Search for the cell housing the specified text and yield its [x, y] center coordinate. 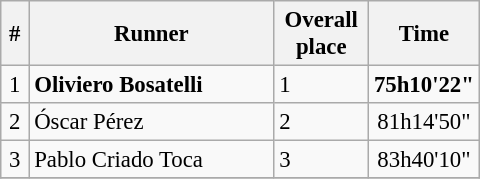
83h40'10" [424, 160]
Óscar Pérez [152, 122]
# [15, 34]
Oliviero Bosatelli [152, 85]
Overall place [322, 34]
Pablo Criado Toca [152, 160]
Time [424, 34]
75h10'22" [424, 85]
Runner [152, 34]
81h14'50" [424, 122]
